Identify which cell holds the provided text, then report its [X, Y] central coordinate. 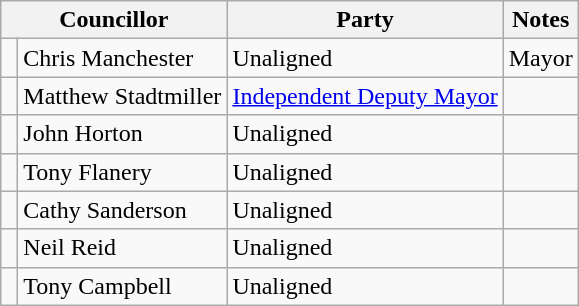
Neil Reid [122, 248]
Councillor [114, 20]
John Horton [122, 134]
Tony Flanery [122, 172]
Matthew Stadtmiller [122, 96]
Party [365, 20]
Chris Manchester [122, 58]
Independent Deputy Mayor [365, 96]
Cathy Sanderson [122, 210]
Mayor [540, 58]
Tony Campbell [122, 286]
Notes [540, 20]
